Pinpoint the cell where the given text exists, returning its [x, y] midpoint coordinate. 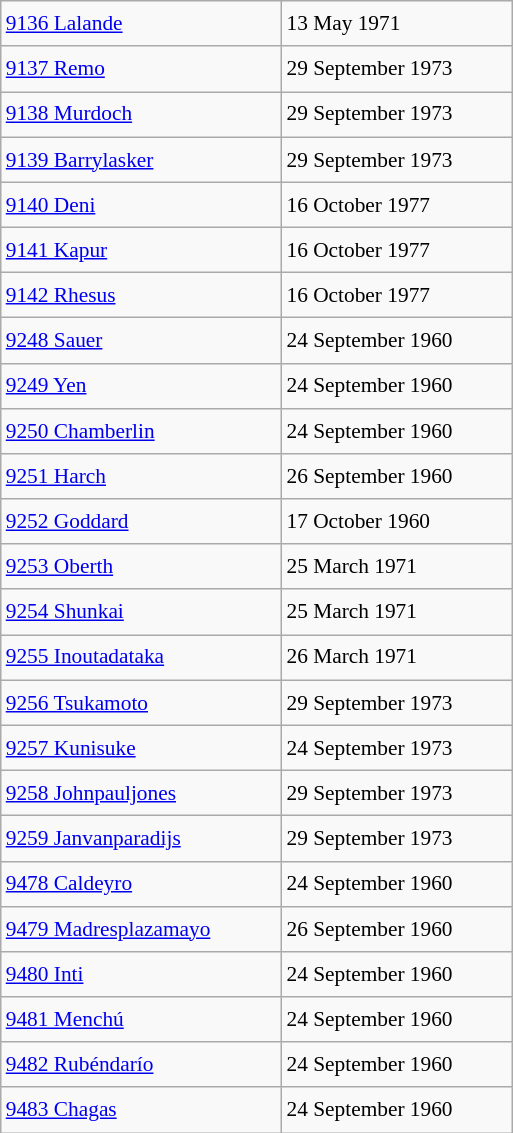
9482 Rubéndarío [142, 1064]
9258 Johnpauljones [142, 792]
9255 Inoutadataka [142, 658]
9251 Harch [142, 476]
9139 Barrylasker [142, 160]
9142 Rhesus [142, 296]
9249 Yen [142, 386]
9254 Shunkai [142, 612]
9137 Remo [142, 68]
13 May 1971 [396, 24]
9248 Sauer [142, 340]
9256 Tsukamoto [142, 702]
9141 Kapur [142, 250]
9480 Inti [142, 974]
9252 Goddard [142, 522]
17 October 1960 [396, 522]
9259 Janvanparadijs [142, 838]
26 March 1971 [396, 658]
9479 Madresplazamayo [142, 928]
9136 Lalande [142, 24]
9481 Menchú [142, 1020]
9483 Chagas [142, 1110]
9478 Caldeyro [142, 884]
24 September 1973 [396, 748]
9257 Kunisuke [142, 748]
9140 Deni [142, 204]
9253 Oberth [142, 566]
9250 Chamberlin [142, 430]
9138 Murdoch [142, 114]
